Extract the [X, Y] coordinate from the center of the cell holding the provided text.  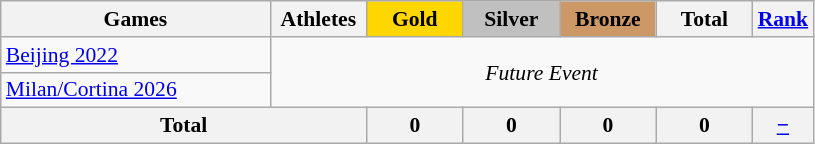
Silver [512, 19]
Games [136, 19]
− [784, 126]
Rank [784, 19]
Athletes [318, 19]
Future Event [542, 72]
Bronze [608, 19]
Beijing 2022 [136, 55]
Gold [416, 19]
Milan/Cortina 2026 [136, 90]
